Locate the cell with the specified text and output its [X, Y] center coordinate. 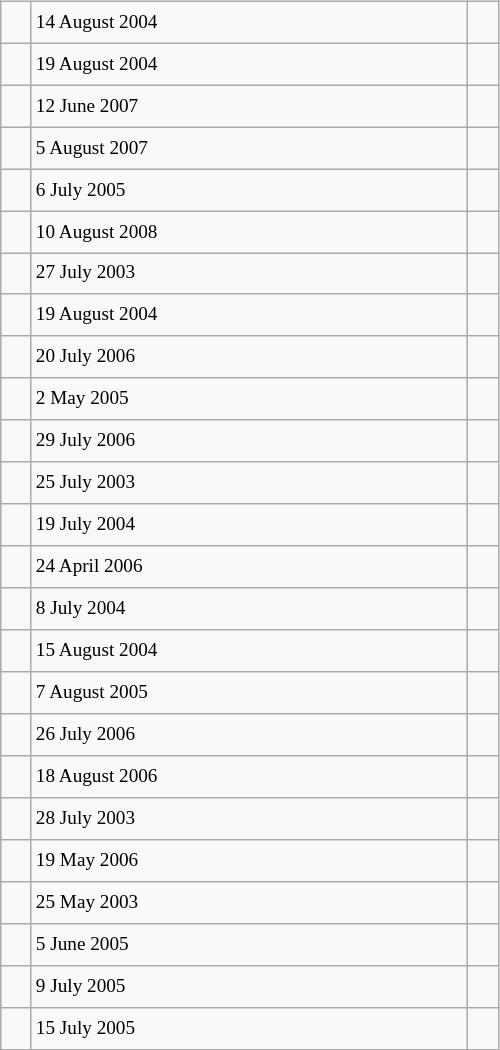
14 August 2004 [250, 22]
5 June 2005 [250, 944]
10 August 2008 [250, 232]
15 August 2004 [250, 651]
15 July 2005 [250, 1028]
8 July 2004 [250, 609]
6 July 2005 [250, 190]
2 May 2005 [250, 399]
25 July 2003 [250, 483]
25 May 2003 [250, 902]
7 August 2005 [250, 693]
28 July 2003 [250, 819]
26 July 2006 [250, 735]
24 April 2006 [250, 567]
19 July 2004 [250, 525]
19 May 2006 [250, 861]
18 August 2006 [250, 777]
27 July 2003 [250, 274]
5 August 2007 [250, 148]
12 June 2007 [250, 106]
9 July 2005 [250, 986]
20 July 2006 [250, 357]
29 July 2006 [250, 441]
